For the text-containing cell, return its midpoint in [x, y] coordinate format. 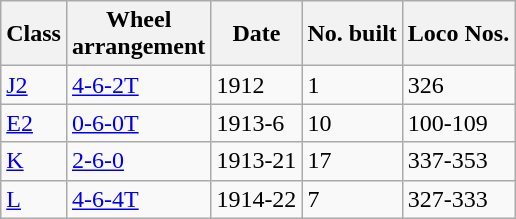
326 [458, 85]
J2 [34, 85]
Loco Nos. [458, 34]
7 [352, 199]
337-353 [458, 161]
1913-6 [256, 123]
Wheelarrangement [138, 34]
10 [352, 123]
1 [352, 85]
Date [256, 34]
1912 [256, 85]
2-6-0 [138, 161]
No. built [352, 34]
4-6-4T [138, 199]
Class [34, 34]
E2 [34, 123]
100-109 [458, 123]
0-6-0T [138, 123]
17 [352, 161]
4-6-2T [138, 85]
1913-21 [256, 161]
L [34, 199]
327-333 [458, 199]
1914-22 [256, 199]
K [34, 161]
